Pinpoint the cell where the given text exists, returning its [x, y] midpoint coordinate. 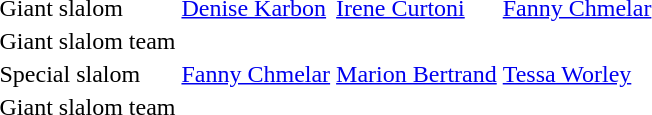
Fanny Chmelar [256, 74]
Marion Bertrand [417, 74]
